Locate the cell with the specified text and output its (x, y) center coordinate. 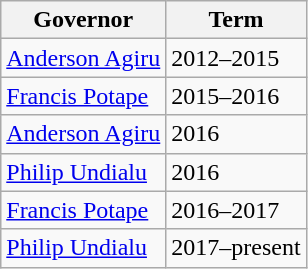
2017–present (236, 248)
Governor (84, 20)
2016–2017 (236, 210)
2015–2016 (236, 96)
Term (236, 20)
2012–2015 (236, 58)
